For the text-containing cell, return its midpoint in (x, y) coordinate format. 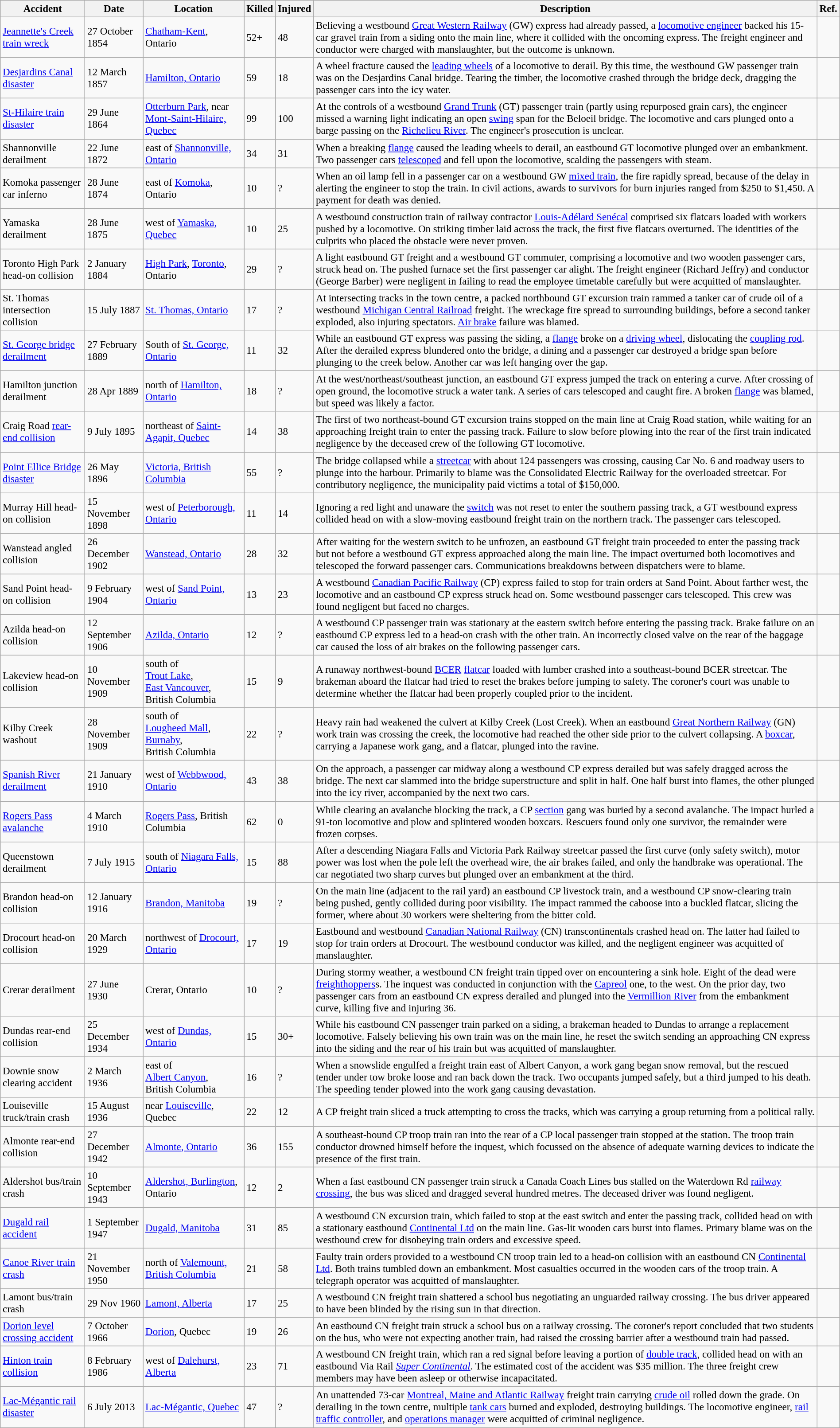
Lakeview head-on collision (43, 682)
Lamont bus/train crash (43, 1303)
28 November 1909 (114, 734)
Hinton train collision (43, 1366)
Azilda head-on collision (43, 635)
27 October 1854 (114, 38)
Yamaska derailment (43, 229)
Hamilton, Ontario (194, 78)
15 August 1936 (114, 1112)
9 February 1904 (114, 594)
south ofTrout Lake,East Vancouver,British Columbia (194, 682)
26 (295, 1332)
55 (260, 472)
Canoe River train crash (43, 1268)
12 January 1916 (114, 903)
4 March 1910 (114, 822)
8 February 1986 (114, 1366)
High Park, Toronto, Ontario (194, 269)
12 September 1906 (114, 635)
Kilby Creek washout (43, 734)
Dorion level crossing accident (43, 1332)
29 Nov 1960 (114, 1303)
Accident (43, 9)
9 July 1895 (114, 432)
east ofAlbert Canyon,British Columbia (194, 1077)
Dorion, Quebec (194, 1332)
10 September 1943 (114, 1187)
west of Sand Point, Ontario (194, 594)
13 (260, 594)
Killed (260, 9)
71 (295, 1366)
A CP freight train sliced a truck attempting to cross the tracks, which was carrying a group returning from a political rally. (565, 1112)
12 March 1857 (114, 78)
Lamont, Alberta (194, 1303)
15 November 1898 (114, 513)
2 (295, 1187)
south of Niagara Falls, Ontario (194, 862)
21 (260, 1268)
Victoria, British Columbia (194, 472)
1 September 1947 (114, 1228)
St. Thomas intersection collision (43, 310)
47 (260, 1407)
30+ (295, 1037)
Description (565, 9)
16 (260, 1077)
20 March 1929 (114, 944)
west of Webbwood, Ontario (194, 781)
Wanstead, Ontario (194, 554)
7 October 1966 (114, 1332)
28 June 1875 (114, 229)
28 Apr 1889 (114, 391)
9 (295, 682)
near Louiseville, Quebec (194, 1112)
36 (260, 1147)
St-Hilaire train disaster (43, 119)
Louiseville truck/train crash (43, 1112)
Brandon head-on collision (43, 903)
Aldershot, Burlington, Ontario (194, 1187)
6 July 2013 (114, 1407)
northwest of Drocourt, Ontario (194, 944)
15 July 1887 (114, 310)
100 (295, 119)
Jeannette's Creek train wreck (43, 38)
west of Yamaska, Quebec (194, 229)
48 (295, 38)
Almonte rear-end collision (43, 1147)
29 June 1864 (114, 119)
northeast of Saint-Agapit, Quebec (194, 432)
21 January 1910 (114, 781)
59 (260, 78)
34 (260, 153)
2 January 1884 (114, 269)
South of St. George, Ontario (194, 351)
0 (295, 822)
10 November 1909 (114, 682)
Injured (295, 9)
Dundas rear-end collision (43, 1037)
43 (260, 781)
85 (295, 1228)
Aldershot bus/train crash (43, 1187)
155 (295, 1147)
Almonte, Ontario (194, 1147)
22 June 1872 (114, 153)
east of Komoka, Ontario (194, 188)
west of Dundas, Ontario (194, 1037)
north of Hamilton, Ontario (194, 391)
Downie snow clearing accident (43, 1077)
Sand Point head-on collision (43, 594)
Lac-Mégantic rail disaster (43, 1407)
Desjardins Canal disaster (43, 78)
Azilda, Ontario (194, 635)
26 December 1902 (114, 554)
58 (295, 1268)
north of Valemount, British Columbia (194, 1268)
28 (260, 554)
west of Dalehurst, Alberta (194, 1366)
Crerar, Ontario (194, 990)
Hamilton junction derailment (43, 391)
27 June 1930 (114, 990)
west of Peterborough, Ontario (194, 513)
21 November 1950 (114, 1268)
2 March 1936 (114, 1077)
Komoka passenger car inferno (43, 188)
east of Shannonville, Ontario (194, 153)
Date (114, 9)
Wanstead angled collision (43, 554)
Craig Road rear-end collision (43, 432)
52+ (260, 38)
99 (260, 119)
28 June 1874 (114, 188)
Chatham-Kent, Ontario (194, 38)
29 (260, 269)
Ref. (828, 9)
south ofLougheed Mall,Burnaby,British Columbia (194, 734)
88 (295, 862)
Lac-Mégantic, Quebec (194, 1407)
Spanish River derailment (43, 781)
St. Thomas, Ontario (194, 310)
27 December 1942 (114, 1147)
Drocourt head-on collision (43, 944)
Dugald rail accident (43, 1228)
27 February 1889 (114, 351)
Point Ellice Bridge disaster (43, 472)
Dugald, Manitoba (194, 1228)
26 May 1896 (114, 472)
25 December 1934 (114, 1037)
7 July 1915 (114, 862)
Brandon, Manitoba (194, 903)
Toronto High Park head-on collision (43, 269)
Location (194, 9)
Rogers Pass avalanche (43, 822)
Queenstown derailment (43, 862)
St. George bridge derailment (43, 351)
Crerar derailment (43, 990)
62 (260, 822)
Rogers Pass, British Columbia (194, 822)
Murray Hill head-on collision (43, 513)
Shannonville derailment (43, 153)
Otterburn Park, near Mont-Saint-Hilaire, Quebec (194, 119)
